Identify which cell holds the provided text, then report its [x, y] central coordinate. 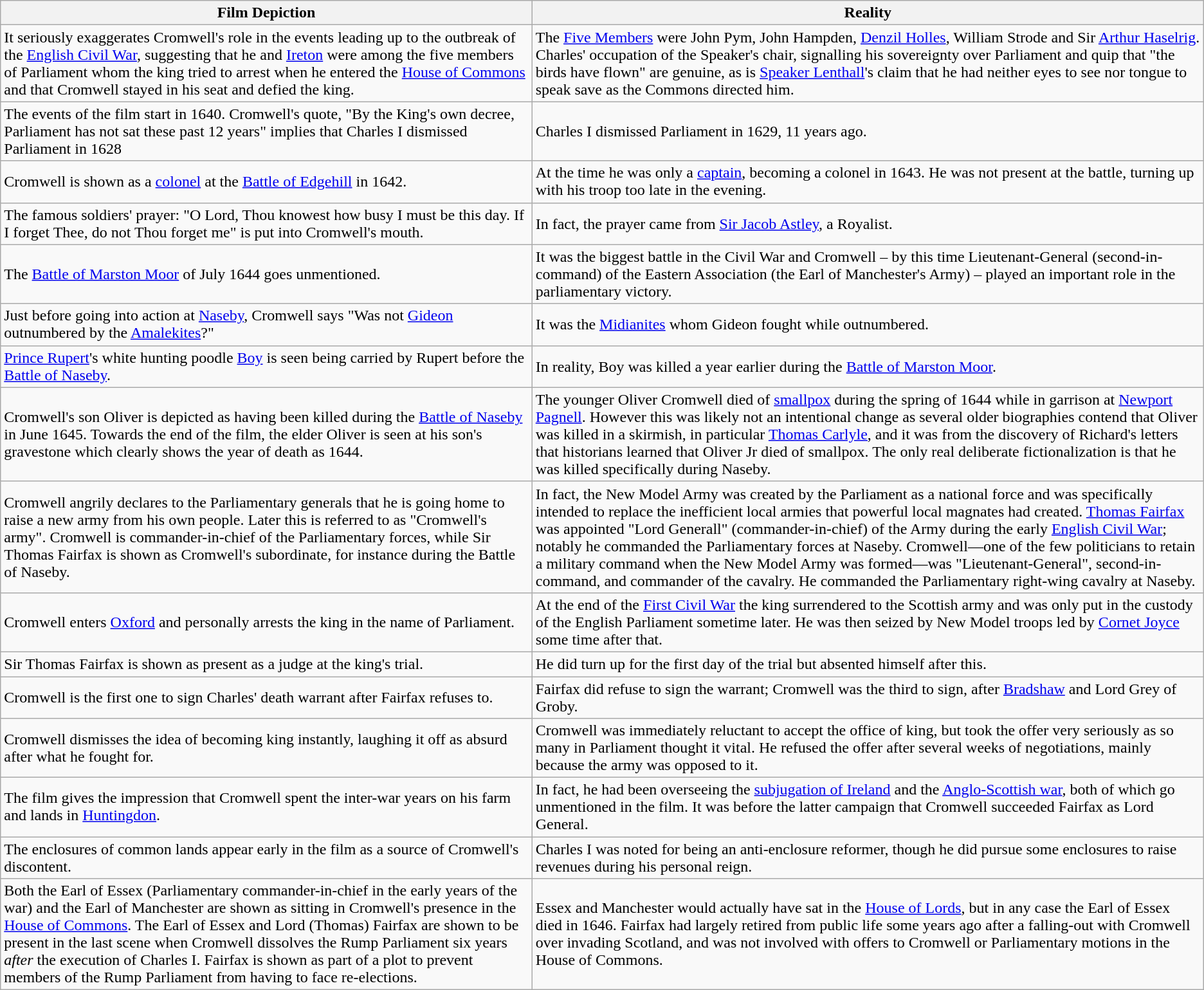
Cromwell is shown as a colonel at the Battle of Edgehill in 1642. [266, 181]
Charles I dismissed Parliament in 1629, 11 years ago. [868, 131]
Sir Thomas Fairfax is shown as present as a judge at the king's trial. [266, 664]
In fact, the prayer came from Sir Jacob Astley, a Royalist. [868, 224]
Film Depiction [266, 13]
Cromwell enters Oxford and personally arrests the king in the name of Parliament. [266, 622]
He did turn up for the first day of the trial but absented himself after this. [868, 664]
The enclosures of common lands appear early in the film as a source of Cromwell's discontent. [266, 858]
Reality [868, 13]
Cromwell dismisses the idea of becoming king instantly, laughing it off as absurd after what he fought for. [266, 748]
Fairfax did refuse to sign the warrant; Cromwell was the third to sign, after Bradshaw and Lord Grey of Groby. [868, 697]
The Battle of Marston Moor of July 1644 goes unmentioned. [266, 274]
In reality, Boy was killed a year earlier during the Battle of Marston Moor. [868, 367]
Just before going into action at Naseby, Cromwell says "Was not Gideon outnumbered by the Amalekites?" [266, 324]
It was the Midianites whom Gideon fought while outnumbered. [868, 324]
Charles I was noted for being an anti-enclosure reformer, though he did pursue some enclosures to raise revenues during his personal reign. [868, 858]
Prince Rupert's white hunting poodle Boy is seen being carried by Rupert before the Battle of Naseby. [266, 367]
At the time he was only a captain, becoming a colonel in 1643. He was not present at the battle, turning up with his troop too late in the evening. [868, 181]
The film gives the impression that Cromwell spent the inter-war years on his farm and lands in Huntingdon. [266, 807]
Cromwell is the first one to sign Charles' death warrant after Fairfax refuses to. [266, 697]
